Return [x, y] of the center of cell containing provided text 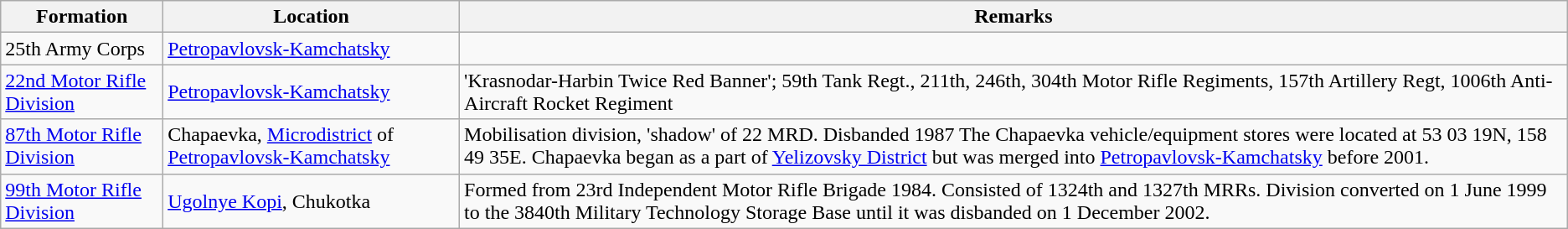
25th Army Corps [82, 49]
99th Motor Rifle Division [82, 201]
Remarks [1014, 17]
Formation [82, 17]
22nd Motor Rifle Division [82, 92]
87th Motor Rifle Division [82, 146]
Location [312, 17]
Ugolnye Kopi, Chukotka [312, 201]
Chapaevka, Microdistrict of Petropavlovsk-Kamchatsky [312, 146]
